Output the (X, Y) coordinate of the center of the cell containing the given text.  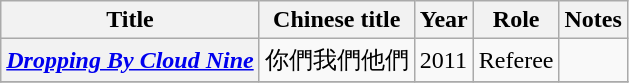
2011 (444, 60)
Title (130, 20)
Role (516, 20)
Notes (593, 20)
Chinese title (336, 20)
Referee (516, 60)
你們我們他們 (336, 60)
Year (444, 20)
Dropping By Cloud Nine (130, 60)
